From the cell containing the given text, extract its center point as [X, Y] coordinate. 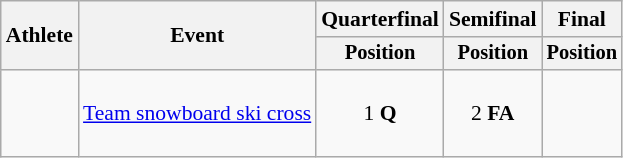
Quarterfinal [380, 19]
Team snowboard ski cross [197, 114]
Event [197, 36]
1 Q [380, 114]
Athlete [40, 36]
Final [582, 19]
Semifinal [493, 19]
2 FA [493, 114]
